Provide the [x, y] coordinate of the cell's center where the given text is located.  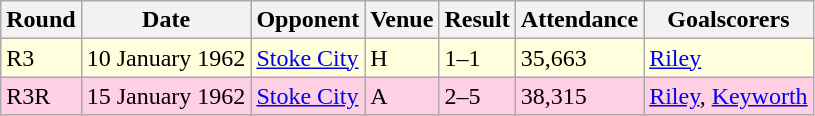
Attendance [579, 20]
Venue [402, 20]
1–1 [477, 58]
Date [166, 20]
38,315 [579, 96]
2–5 [477, 96]
15 January 1962 [166, 96]
Round [41, 20]
Goalscorers [728, 20]
R3 [41, 58]
H [402, 58]
Riley [728, 58]
Riley, Keyworth [728, 96]
Opponent [308, 20]
R3R [41, 96]
35,663 [579, 58]
10 January 1962 [166, 58]
A [402, 96]
Result [477, 20]
